Capture the cell that displays the provided text and extract its [X, Y] central coordinate. 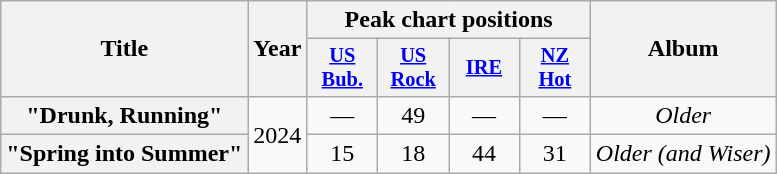
Older [683, 115]
"Spring into Summer" [124, 154]
44 [484, 154]
USRock [414, 68]
Title [124, 49]
Year [278, 49]
31 [554, 154]
USBub. [342, 68]
Peak chart positions [448, 20]
15 [342, 154]
2024 [278, 134]
Album [683, 49]
49 [414, 115]
IRE [484, 68]
18 [414, 154]
Older (and Wiser) [683, 154]
"Drunk, Running" [124, 115]
NZHot [554, 68]
